Extract the (X, Y) coordinate from the center of the cell holding the provided text.  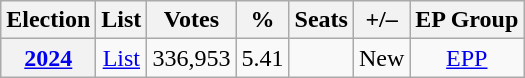
+/– (381, 20)
5.41 (262, 58)
Election (48, 20)
EPP (467, 58)
New (381, 58)
EP Group (467, 20)
2024 (48, 58)
336,953 (192, 58)
Seats (321, 20)
% (262, 20)
Votes (192, 20)
